Find where the given text appears and provide that cell's center as (x, y) coordinate. 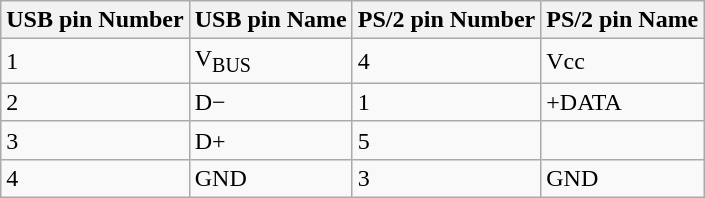
D− (270, 102)
USB pin Number (95, 20)
D+ (270, 140)
PS/2 pin Number (446, 20)
2 (95, 102)
Vcc (622, 61)
+DATA (622, 102)
PS/2 pin Name (622, 20)
VBUS (270, 61)
5 (446, 140)
USB pin Name (270, 20)
